Return [X, Y] of the center of cell containing provided text 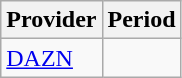
Provider [52, 20]
Period [142, 20]
DAZN [52, 58]
